Find where the given text appears and provide that cell's center as [x, y] coordinate. 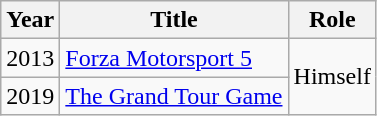
Title [174, 20]
Role [332, 20]
The Grand Tour Game [174, 96]
2019 [30, 96]
2013 [30, 58]
Himself [332, 77]
Year [30, 20]
Forza Motorsport 5 [174, 58]
